For the text-containing cell, return its midpoint in [x, y] coordinate format. 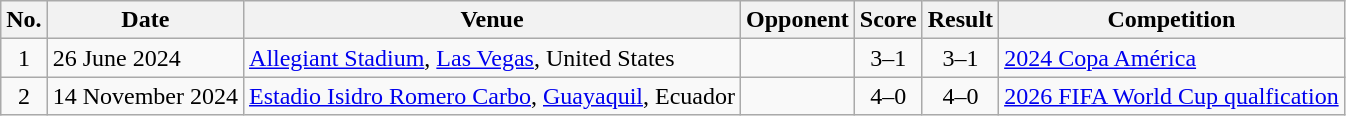
2024 Copa América [1172, 58]
Result [960, 20]
14 November 2024 [145, 96]
Opponent [797, 20]
Competition [1172, 20]
Score [888, 20]
Estadio Isidro Romero Carbo, Guayaquil, Ecuador [492, 96]
2026 FIFA World Cup qualfication [1172, 96]
Venue [492, 20]
Date [145, 20]
1 [24, 58]
26 June 2024 [145, 58]
No. [24, 20]
2 [24, 96]
Allegiant Stadium, Las Vegas, United States [492, 58]
